From the cell containing the given text, extract its center point as [X, Y] coordinate. 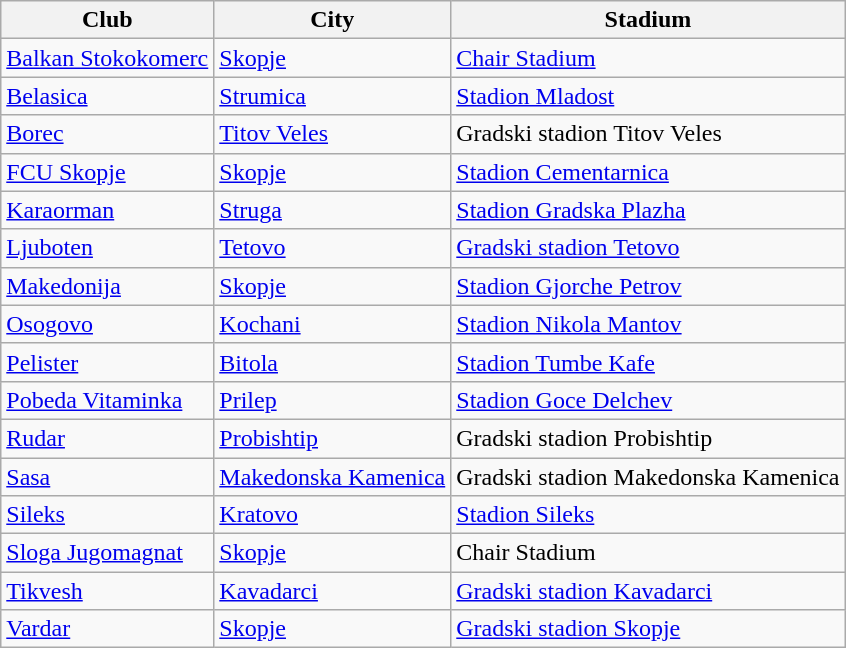
Sasa [108, 477]
Tetovo [332, 248]
Belasica [108, 96]
Kratovo [332, 515]
Stadion Nikola Mantov [648, 324]
Kochani [332, 324]
Gradski stadion Probishtip [648, 438]
Bitola [332, 362]
Stadion Mladost [648, 96]
Ljuboten [108, 248]
Karaorman [108, 210]
Strumica [332, 96]
Sloga Jugomagnat [108, 553]
Kavadarci [332, 591]
Osogovo [108, 324]
Gradski stadion Titov Veles [648, 134]
Struga [332, 210]
Makedonija [108, 286]
Stadion Sileks [648, 515]
Club [108, 20]
FCU Skopje [108, 172]
Gradski stadion Kavadarci [648, 591]
City [332, 20]
Stadion Goce Delchev [648, 400]
Titov Veles [332, 134]
Stadion Gjorche Petrov [648, 286]
Vardar [108, 629]
Pelister [108, 362]
Borec [108, 134]
Rudar [108, 438]
Probishtip [332, 438]
Pobeda Vitaminka [108, 400]
Tikvesh [108, 591]
Gradski stadion Makedonska Kamenica [648, 477]
Stadion Gradska Plazha [648, 210]
Makedonska Kamenica [332, 477]
Sileks [108, 515]
Stadium [648, 20]
Stadion Tumbe Kafe [648, 362]
Prilep [332, 400]
Gradski stadion Skopje [648, 629]
Gradski stadion Tetovo [648, 248]
Stadion Cementarnica [648, 172]
Balkan Stokokomerc [108, 58]
